Locate the cell with the specified text and output its (x, y) center coordinate. 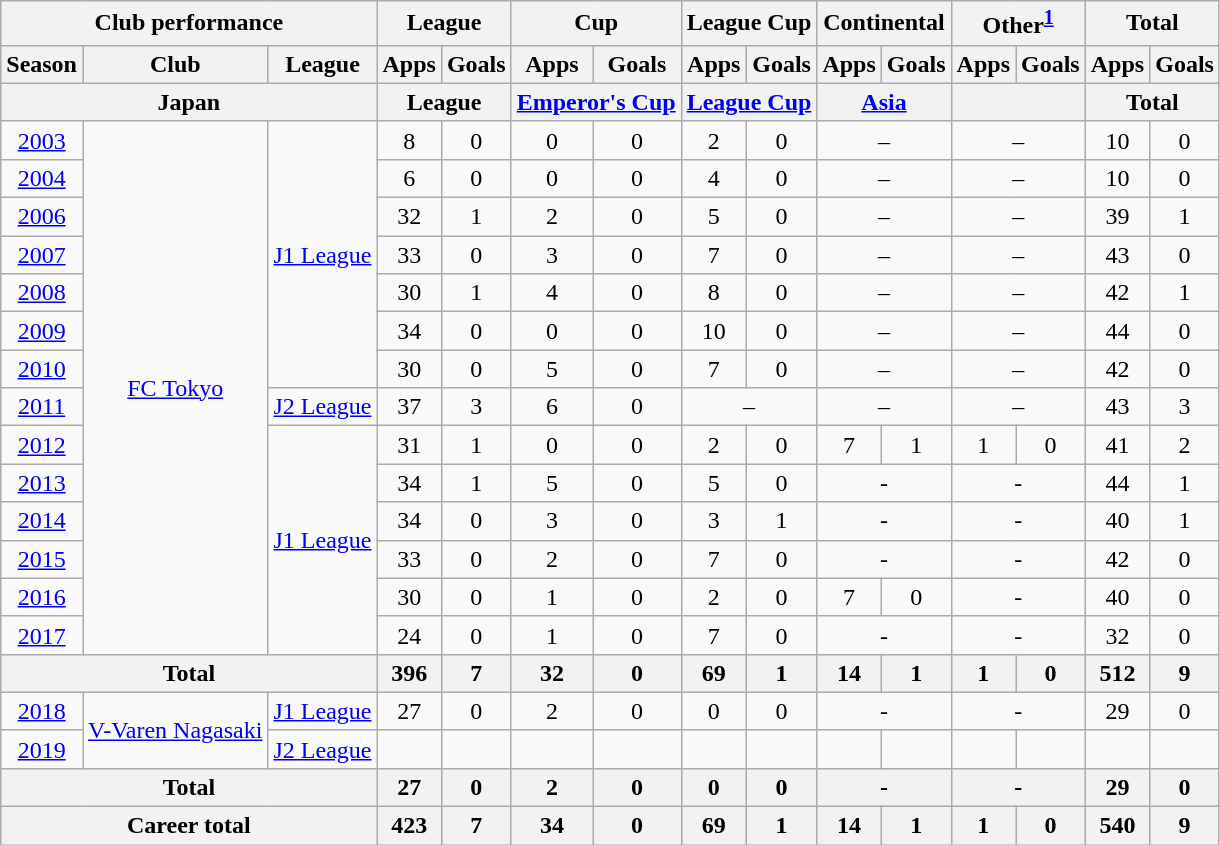
2009 (42, 331)
512 (1117, 673)
2012 (42, 445)
Asia (884, 102)
Continental (884, 24)
540 (1117, 826)
Cup (596, 24)
Career total (189, 826)
39 (1117, 217)
Emperor's Cup (596, 102)
2003 (42, 140)
2014 (42, 521)
2019 (42, 749)
2006 (42, 217)
2011 (42, 407)
2018 (42, 711)
2010 (42, 369)
2015 (42, 559)
2008 (42, 293)
2013 (42, 483)
Season (42, 64)
41 (1117, 445)
423 (409, 826)
Other1 (1018, 24)
24 (409, 635)
2017 (42, 635)
Club performance (189, 24)
37 (409, 407)
Club (174, 64)
Japan (189, 102)
31 (409, 445)
2007 (42, 255)
396 (409, 673)
V-Varen Nagasaki (174, 730)
FC Tokyo (174, 388)
2004 (42, 178)
2016 (42, 597)
